From the cell containing the given text, extract its center point as (X, Y) coordinate. 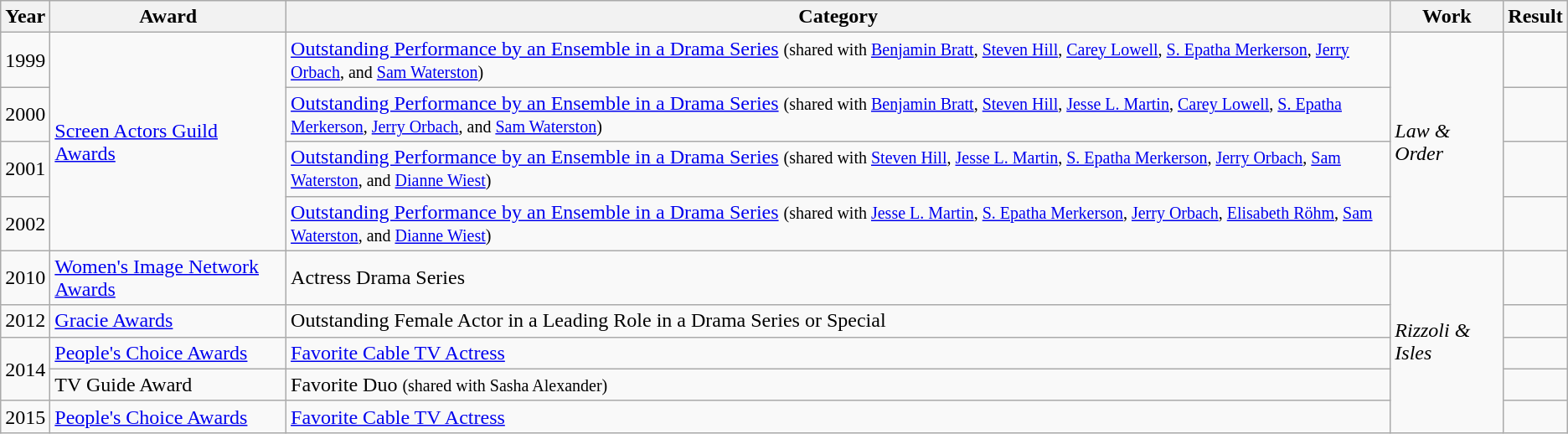
2014 (25, 369)
2010 (25, 278)
Screen Actors Guild Awards (168, 142)
TV Guide Award (168, 385)
Women's Image Network Awards (168, 278)
Year (25, 17)
Actress Drama Series (838, 278)
2001 (25, 169)
2015 (25, 416)
Award (168, 17)
2002 (25, 223)
2012 (25, 321)
1999 (25, 60)
Result (1535, 17)
2000 (25, 114)
Category (838, 17)
Favorite Duo (shared with Sasha Alexander) (838, 385)
Outstanding Female Actor in a Leading Role in a Drama Series or Special (838, 321)
Rizzoli & Isles (1447, 342)
Work (1447, 17)
Gracie Awards (168, 321)
Law & Order (1447, 142)
